Search for the cell housing the specified text and yield its [x, y] center coordinate. 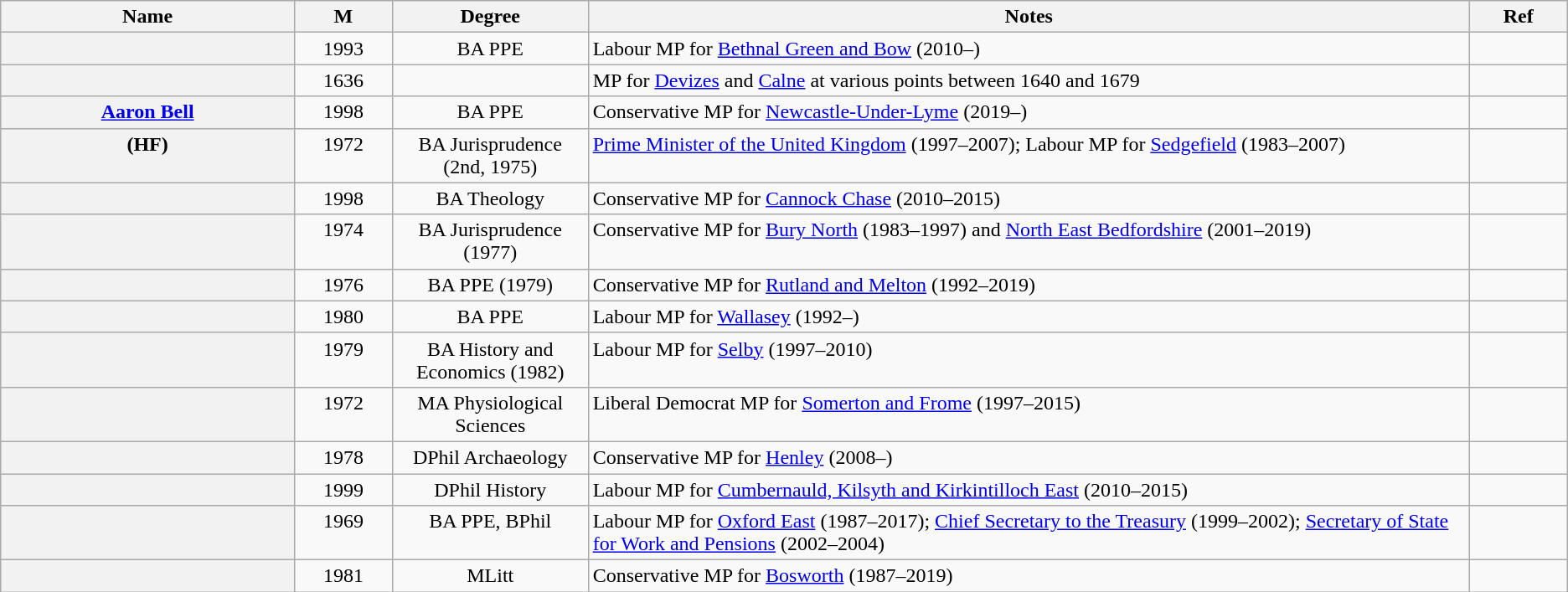
Labour MP for Selby (1997–2010) [1029, 360]
Labour MP for Oxford East (1987–2017); Chief Secretary to the Treasury (1999–2002); Secretary of State for Work and Pensions (2002–2004) [1029, 533]
BA PPE (1979) [490, 285]
1976 [343, 285]
MLitt [490, 576]
1974 [343, 241]
Conservative MP for Cannock Chase (2010–2015) [1029, 198]
1981 [343, 576]
(HF) [147, 156]
BA Theology [490, 198]
Notes [1029, 17]
Labour MP for Bethnal Green and Bow (2010–) [1029, 49]
BA PPE, BPhil [490, 533]
MA Physiological Sciences [490, 414]
Labour MP for Cumbernauld, Kilsyth and Kirkintilloch East (2010–2015) [1029, 490]
Conservative MP for Bury North (1983–1997) and North East Bedfordshire (2001–2019) [1029, 241]
1993 [343, 49]
1999 [343, 490]
Name [147, 17]
MP for Devizes and Calne at various points between 1640 and 1679 [1029, 80]
Degree [490, 17]
1978 [343, 457]
BA Jurisprudence (1977) [490, 241]
Conservative MP for Rutland and Melton (1992–2019) [1029, 285]
Liberal Democrat MP for Somerton and Frome (1997–2015) [1029, 414]
Conservative MP for Newcastle-Under-Lyme (2019–) [1029, 112]
Ref [1518, 17]
Aaron Bell [147, 112]
1979 [343, 360]
DPhil History [490, 490]
1980 [343, 317]
Conservative MP for Bosworth (1987–2019) [1029, 576]
DPhil Archaeology [490, 457]
Prime Minister of the United Kingdom (1997–2007); Labour MP for Sedgefield (1983–2007) [1029, 156]
Conservative MP for Henley (2008–) [1029, 457]
1636 [343, 80]
Labour MP for Wallasey (1992–) [1029, 317]
BA History and Economics (1982) [490, 360]
M [343, 17]
1969 [343, 533]
BA Jurisprudence (2nd, 1975) [490, 156]
